Locate the cell with the specified text and output its [x, y] center coordinate. 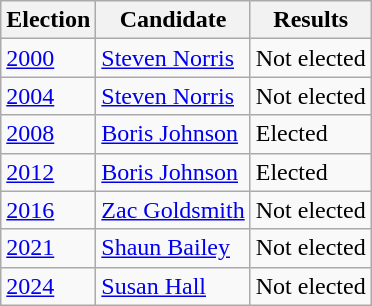
Election [48, 20]
Candidate [173, 20]
Results [310, 20]
Zac Goldsmith [173, 210]
2016 [48, 210]
2021 [48, 248]
Susan Hall [173, 286]
2008 [48, 134]
Shaun Bailey [173, 248]
2000 [48, 58]
2024 [48, 286]
2004 [48, 96]
2012 [48, 172]
